From the cell containing the given text, extract its center point as (X, Y) coordinate. 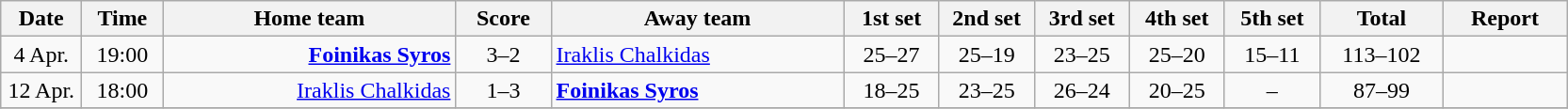
4th set (1177, 19)
3–2 (503, 54)
26–24 (1081, 90)
15–11 (1271, 54)
3rd set (1081, 19)
– (1271, 90)
25–27 (891, 54)
Report (1505, 19)
18–25 (891, 90)
12 Apr. (41, 90)
113–102 (1381, 54)
4 Apr. (41, 54)
1–3 (503, 90)
19:00 (122, 54)
Time (122, 19)
25–20 (1177, 54)
25–19 (987, 54)
Away team (697, 19)
2nd set (987, 19)
Date (41, 19)
Score (503, 19)
87–99 (1381, 90)
Total (1381, 19)
20–25 (1177, 90)
18:00 (122, 90)
5th set (1271, 19)
Home team (309, 19)
1st set (891, 19)
